Pinpoint the cell where the given text exists, returning its [x, y] midpoint coordinate. 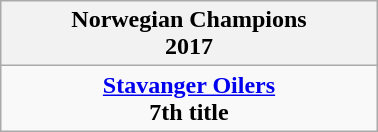
Stavanger Oilers7th title [189, 98]
Norwegian Champions2017 [189, 34]
